From the cell containing the given text, extract its center point as (x, y) coordinate. 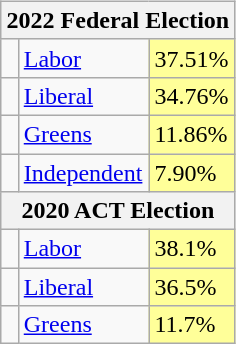
34.76% (192, 96)
7.90% (192, 173)
2020 ACT Election (118, 211)
38.1% (192, 249)
11.86% (192, 134)
2022 Federal Election (118, 20)
36.5% (192, 287)
Independent (84, 173)
37.51% (192, 58)
11.7% (192, 325)
